Find where the given text appears and provide that cell's center as (X, Y) coordinate. 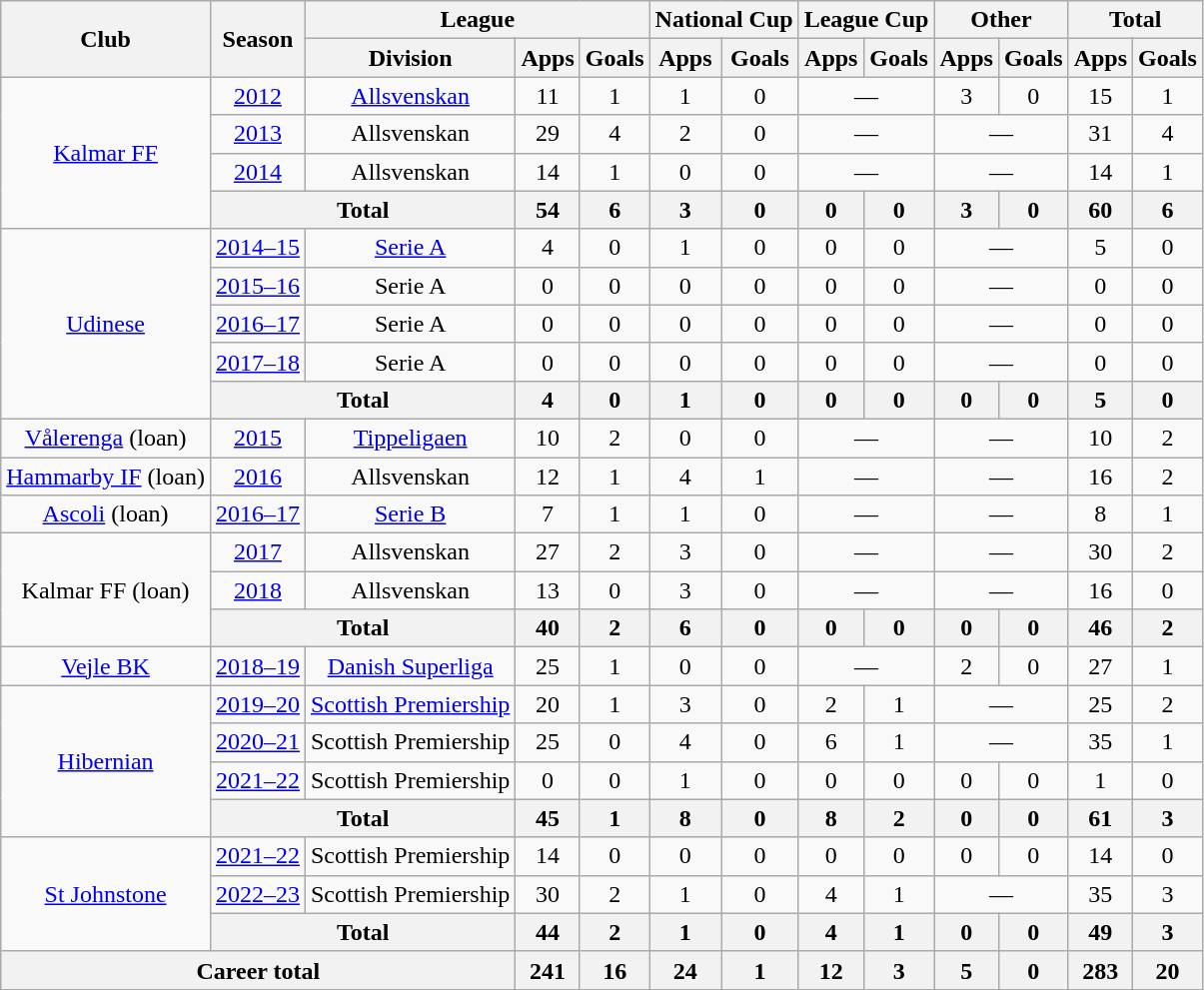
St Johnstone (106, 894)
2012 (258, 96)
45 (548, 818)
2020–21 (258, 742)
31 (1100, 134)
2017–18 (258, 362)
Other (1001, 20)
Vejle BK (106, 666)
Ascoli (loan) (106, 514)
Hammarby IF (loan) (106, 477)
2015–16 (258, 286)
44 (548, 932)
Serie B (410, 514)
46 (1100, 628)
241 (548, 970)
7 (548, 514)
League (478, 20)
Kalmar FF (106, 153)
60 (1100, 210)
2016 (258, 477)
Hibernian (106, 761)
24 (685, 970)
2018 (258, 590)
2015 (258, 438)
2019–20 (258, 704)
29 (548, 134)
Vålerenga (loan) (106, 438)
2014 (258, 172)
Kalmar FF (loan) (106, 590)
Club (106, 39)
2013 (258, 134)
2017 (258, 552)
Tippeligaen (410, 438)
Season (258, 39)
2022–23 (258, 894)
40 (548, 628)
Career total (258, 970)
61 (1100, 818)
2018–19 (258, 666)
National Cup (723, 20)
15 (1100, 96)
Danish Superliga (410, 666)
Udinese (106, 324)
League Cup (866, 20)
Division (410, 58)
11 (548, 96)
54 (548, 210)
49 (1100, 932)
13 (548, 590)
2014–15 (258, 248)
283 (1100, 970)
